Output the [x, y] coordinate of the center of the cell containing the given text.  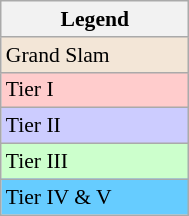
Tier IV & V [95, 197]
Tier I [95, 90]
Legend [95, 19]
Tier III [95, 162]
Grand Slam [95, 55]
Tier II [95, 126]
